Return (x, y) of the center of cell containing provided text 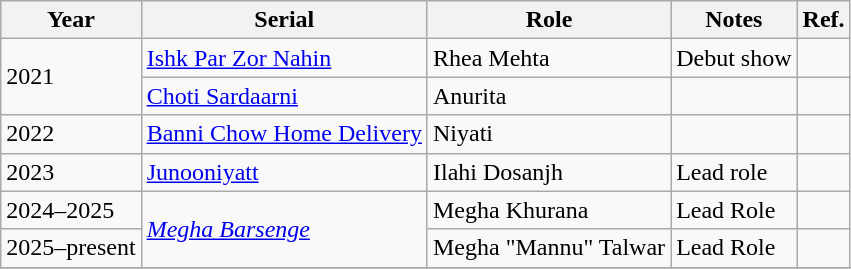
Serial (284, 20)
Niyati (548, 134)
2024–2025 (71, 210)
2021 (71, 77)
Ishk Par Zor Nahin (284, 58)
Year (71, 20)
Choti Sardaarni (284, 96)
Lead role (734, 172)
Ilahi Dosanjh (548, 172)
Banni Chow Home Delivery (284, 134)
Rhea Mehta (548, 58)
Megha "Mannu" Talwar (548, 248)
Notes (734, 20)
2023 (71, 172)
Anurita (548, 96)
Role (548, 20)
2025–present (71, 248)
Ref. (824, 20)
Megha Khurana (548, 210)
2022 (71, 134)
Megha Barsenge (284, 229)
Junooniyatt (284, 172)
Debut show (734, 58)
